Extract the (X, Y) coordinate from the center of the cell holding the provided text.  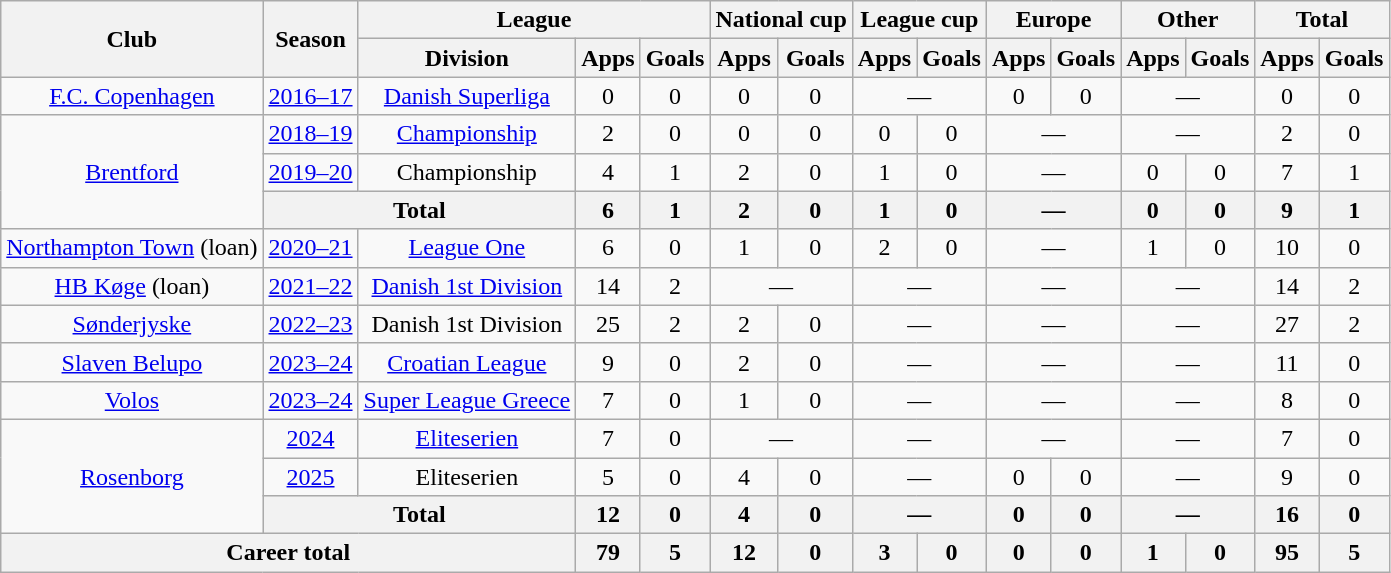
National cup (781, 20)
Europe (1053, 20)
F.C. Copenhagen (132, 96)
95 (1287, 553)
27 (1287, 324)
8 (1287, 400)
2022–23 (310, 324)
Super League Greece (467, 400)
16 (1287, 515)
Danish Superliga (467, 96)
League cup (919, 20)
79 (608, 553)
2016–17 (310, 96)
Other (1188, 20)
Northampton Town (loan) (132, 248)
2019–20 (310, 172)
Croatian League (467, 362)
Rosenborg (132, 476)
Slaven Belupo (132, 362)
HB Køge (loan) (132, 286)
2021–22 (310, 286)
3 (884, 553)
2020–21 (310, 248)
Division (467, 58)
2025 (310, 477)
Career total (288, 553)
Sønderjyske (132, 324)
10 (1287, 248)
League One (467, 248)
Season (310, 39)
League (534, 20)
25 (608, 324)
Brentford (132, 172)
2024 (310, 438)
Club (132, 39)
11 (1287, 362)
Volos (132, 400)
2018–19 (310, 134)
